Return [x, y] of the center of cell containing provided text 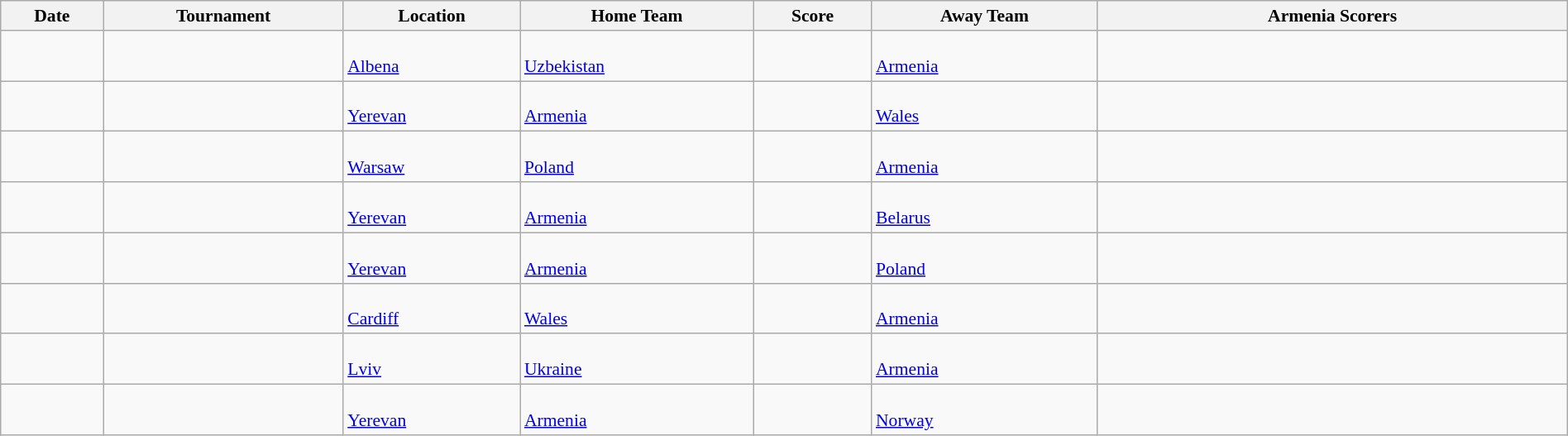
Belarus [984, 207]
Lviv [432, 359]
Norway [984, 410]
Location [432, 16]
Uzbekistan [637, 56]
Home Team [637, 16]
Tournament [223, 16]
Albena [432, 56]
Armenia Scorers [1332, 16]
Warsaw [432, 157]
Score [812, 16]
Ukraine [637, 359]
Cardiff [432, 308]
Away Team [984, 16]
Date [52, 16]
